Find where the given text appears and provide that cell's center as (x, y) coordinate. 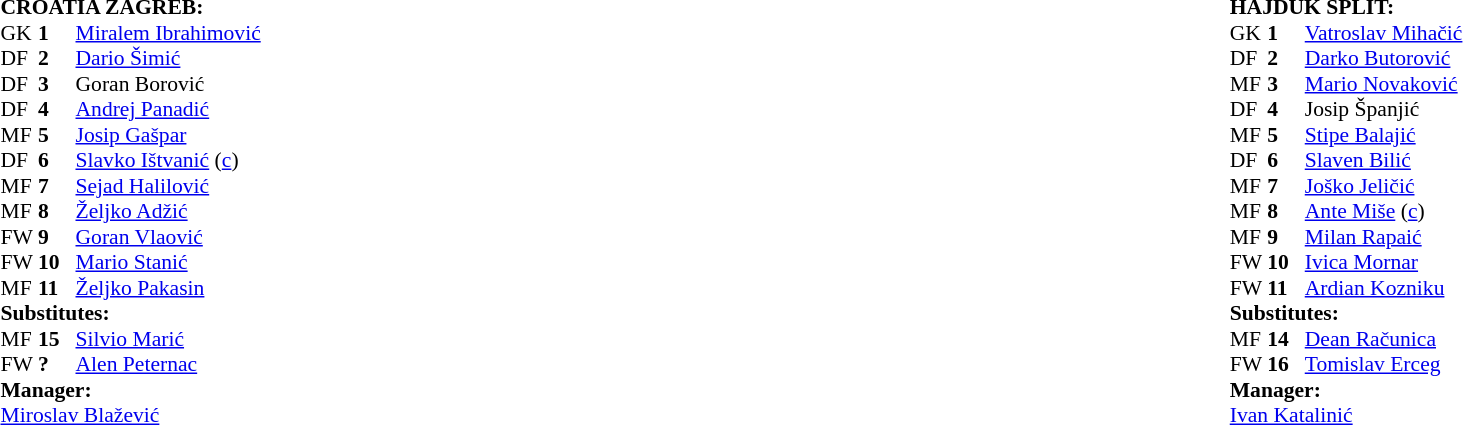
16 (1286, 365)
Miralem Ibrahimović (226, 33)
Andrej Panadić (226, 109)
Slavko Ištvanić (c) (226, 161)
Dario Šimić (226, 59)
Josip Gašpar (226, 135)
Željko Pakasin (226, 288)
Alen Peternac (226, 365)
Goran Vlaović (226, 237)
Silvio Marić (226, 339)
15 (57, 339)
14 (1286, 339)
Sejad Halilović (226, 186)
Goran Borović (226, 84)
? (57, 365)
Manager: (188, 390)
Substitutes: (188, 313)
Željko Adžić (226, 211)
Mario Stanić (226, 263)
